Detect which cell encompasses the target text, then output its (X, Y) center coordinate. 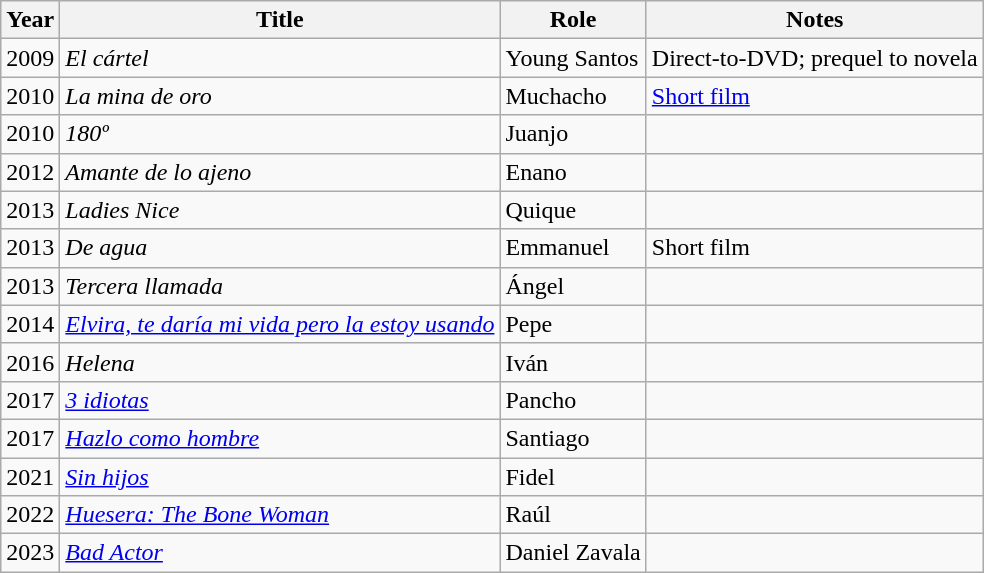
Bad Actor (280, 553)
Enano (573, 172)
De agua (280, 248)
2022 (30, 515)
Hazlo como hombre (280, 438)
Helena (280, 362)
Tercera llamada (280, 286)
2021 (30, 477)
2012 (30, 172)
Title (280, 20)
2023 (30, 553)
Direct-to-DVD; prequel to novela (814, 58)
Quique (573, 210)
Ladies Nice (280, 210)
Notes (814, 20)
Amante de lo ajeno (280, 172)
2009 (30, 58)
180º (280, 134)
Elvira, te daría mi vida pero la estoy usando (280, 324)
La mina de oro (280, 96)
Muchacho (573, 96)
Emmanuel (573, 248)
Raúl (573, 515)
Huesera: The Bone Woman (280, 515)
Pepe (573, 324)
Fidel (573, 477)
Iván (573, 362)
2014 (30, 324)
3 idiotas (280, 400)
Role (573, 20)
El cártel (280, 58)
Santiago (573, 438)
2016 (30, 362)
Juanjo (573, 134)
Year (30, 20)
Sin hijos (280, 477)
Pancho (573, 400)
Young Santos (573, 58)
Daniel Zavala (573, 553)
Ángel (573, 286)
